Search for the cell housing the specified text and yield its [X, Y] center coordinate. 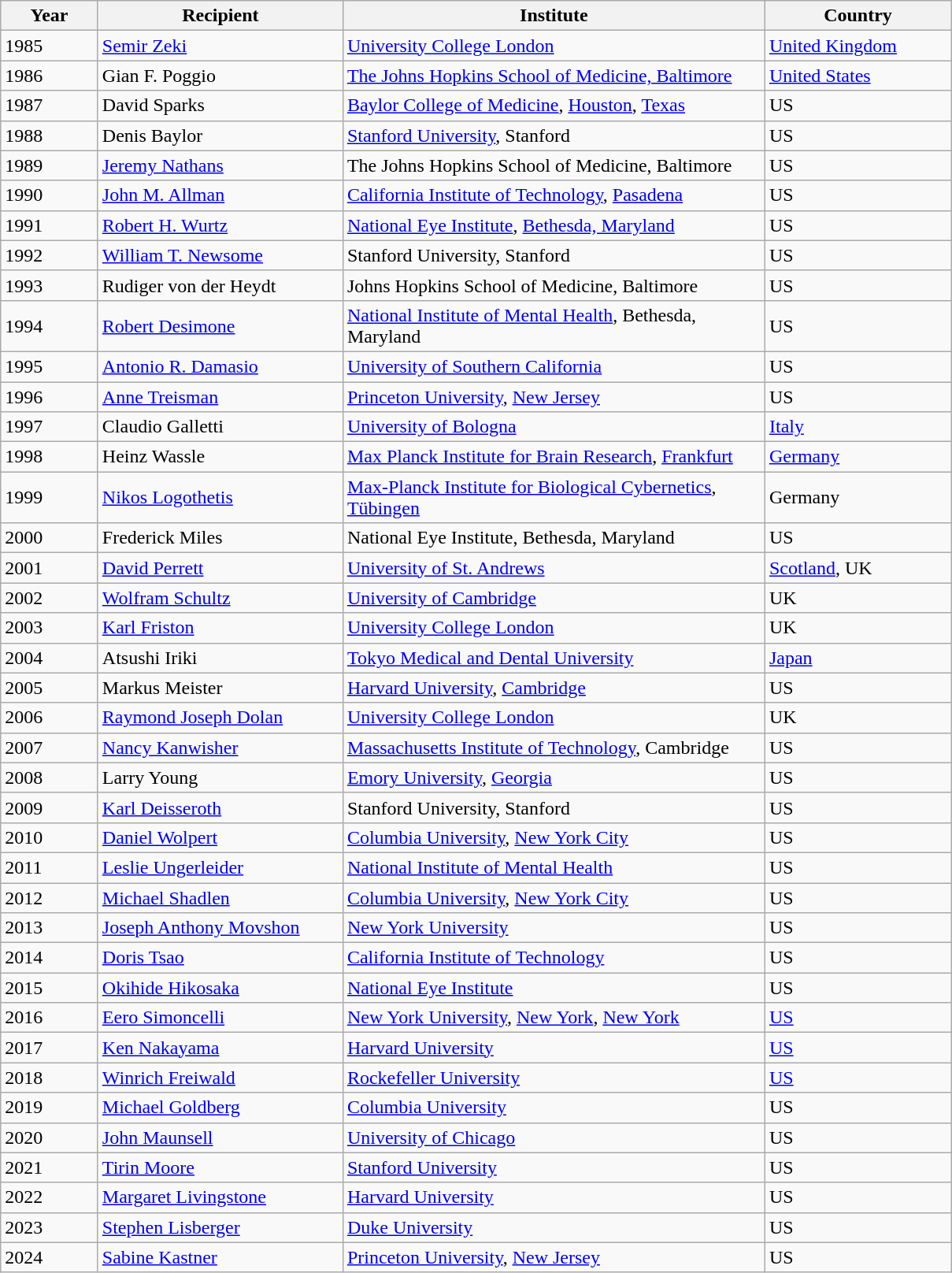
University of Bologna [554, 427]
Denis Baylor [220, 135]
Larry Young [220, 778]
2014 [50, 958]
2020 [50, 1138]
University of St. Andrews [554, 568]
Columbia University [554, 1108]
John M. Allman [220, 195]
1987 [50, 106]
Nikos Logothetis [220, 498]
1997 [50, 427]
2008 [50, 778]
Baylor College of Medicine, Houston, Texas [554, 106]
University of Cambridge [554, 598]
Duke University [554, 1227]
Rockefeller University [554, 1078]
Atsushi Iriki [220, 658]
United Kingdom [858, 46]
2002 [50, 598]
2007 [50, 748]
2005 [50, 688]
2000 [50, 538]
Country [858, 16]
Recipient [220, 16]
Massachusetts Institute of Technology, Cambridge [554, 748]
2012 [50, 897]
1995 [50, 366]
1988 [50, 135]
University of Chicago [554, 1138]
Anne Treisman [220, 396]
2019 [50, 1108]
1985 [50, 46]
Markus Meister [220, 688]
John Maunsell [220, 1138]
Harvard University, Cambridge [554, 688]
1999 [50, 498]
Stanford University [554, 1167]
University of Southern California [554, 366]
Michael Goldberg [220, 1108]
New York University [554, 928]
Jeremy Nathans [220, 165]
National Institute of Mental Health, Bethesda, Maryland [554, 326]
Johns Hopkins School of Medicine, Baltimore [554, 285]
Winrich Freiwald [220, 1078]
Heinz Wassle [220, 457]
Daniel Wolpert [220, 837]
United States [858, 76]
Ken Nakayama [220, 1048]
Italy [858, 427]
Margaret Livingstone [220, 1197]
National Institute of Mental Health [554, 867]
2023 [50, 1227]
Scotland, UK [858, 568]
Emory University, Georgia [554, 778]
David Sparks [220, 106]
Institute [554, 16]
Tirin Moore [220, 1167]
2013 [50, 928]
Karl Deisseroth [220, 807]
2021 [50, 1167]
Joseph Anthony Movshon [220, 928]
California Institute of Technology, Pasadena [554, 195]
1998 [50, 457]
Japan [858, 658]
Max Planck Institute for Brain Research, Frankfurt [554, 457]
2010 [50, 837]
Nancy Kanwisher [220, 748]
Robert Desimone [220, 326]
2022 [50, 1197]
Antonio R. Damasio [220, 366]
William T. Newsome [220, 255]
2024 [50, 1257]
Doris Tsao [220, 958]
Gian F. Poggio [220, 76]
Frederick Miles [220, 538]
Year [50, 16]
Claudio Galletti [220, 427]
1991 [50, 225]
Sabine Kastner [220, 1257]
2011 [50, 867]
Stephen Lisberger [220, 1227]
2015 [50, 988]
2009 [50, 807]
2004 [50, 658]
California Institute of Technology [554, 958]
Leslie Ungerleider [220, 867]
1993 [50, 285]
2006 [50, 718]
David Perrett [220, 568]
Robert H. Wurtz [220, 225]
2018 [50, 1078]
Rudiger von der Heydt [220, 285]
2017 [50, 1048]
Michael Shadlen [220, 897]
1996 [50, 396]
Tokyo Medical and Dental University [554, 658]
1986 [50, 76]
2001 [50, 568]
New York University, New York, New York [554, 1018]
Okihide Hikosaka [220, 988]
1994 [50, 326]
2003 [50, 628]
National Eye Institute [554, 988]
2016 [50, 1018]
1990 [50, 195]
1989 [50, 165]
Raymond Joseph Dolan [220, 718]
Wolfram Schultz [220, 598]
Max-Planck Institute for Biological Cybernetics, Tübingen [554, 498]
Karl Friston [220, 628]
Semir Zeki [220, 46]
1992 [50, 255]
Eero Simoncelli [220, 1018]
